Search for the cell housing the specified text and yield its [x, y] center coordinate. 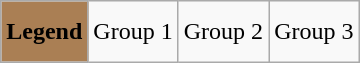
Group 1 [133, 32]
Group 3 [314, 32]
Legend [44, 32]
Group 2 [223, 32]
